Determine the [x, y] coordinate at the center of the cell enclosing the given text.  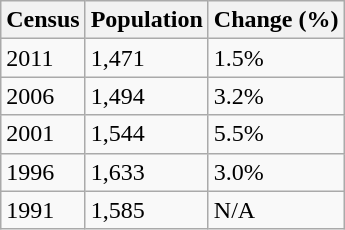
3.2% [276, 96]
2006 [43, 96]
1996 [43, 172]
Change (%) [276, 20]
Census [43, 20]
2001 [43, 134]
1,471 [146, 58]
1,633 [146, 172]
1,544 [146, 134]
1991 [43, 210]
2011 [43, 58]
1,585 [146, 210]
3.0% [276, 172]
1.5% [276, 58]
N/A [276, 210]
1,494 [146, 96]
5.5% [276, 134]
Population [146, 20]
